Search for the cell housing the specified text and yield its (X, Y) center coordinate. 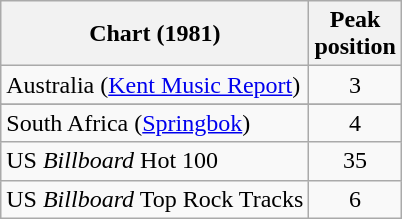
4 (355, 123)
3 (355, 85)
Chart (1981) (155, 34)
Australia (Kent Music Report) (155, 85)
US Billboard Top Rock Tracks (155, 199)
South Africa (Springbok) (155, 123)
Peakposition (355, 34)
35 (355, 161)
US Billboard Hot 100 (155, 161)
6 (355, 199)
